Return the [X, Y] coordinate for the center point of the cell that contains the specified text.  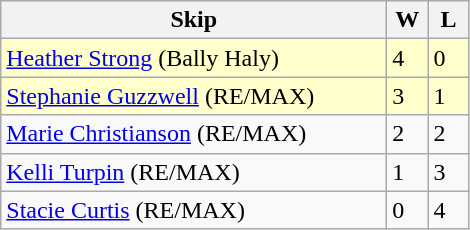
Stephanie Guzzwell (RE/MAX) [194, 96]
Heather Strong (Bally Haly) [194, 58]
Kelli Turpin (RE/MAX) [194, 172]
Stacie Curtis (RE/MAX) [194, 210]
Marie Christianson (RE/MAX) [194, 134]
Skip [194, 20]
L [448, 20]
W [408, 20]
